Determine the [X, Y] coordinate at the center of the cell enclosing the given text.  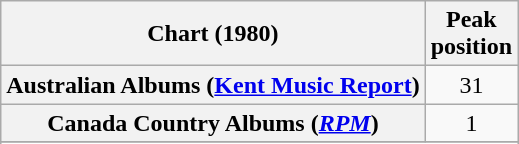
Chart (1980) [213, 34]
Australian Albums (Kent Music Report) [213, 85]
Peakposition [471, 34]
1 [471, 123]
Canada Country Albums (RPM) [213, 123]
31 [471, 85]
